From the cell containing the given text, extract its center point as (x, y) coordinate. 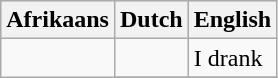
I drank (232, 58)
English (232, 20)
Afrikaans (58, 20)
Dutch (151, 20)
